Determine the (x, y) coordinate at the center of the cell enclosing the given text.  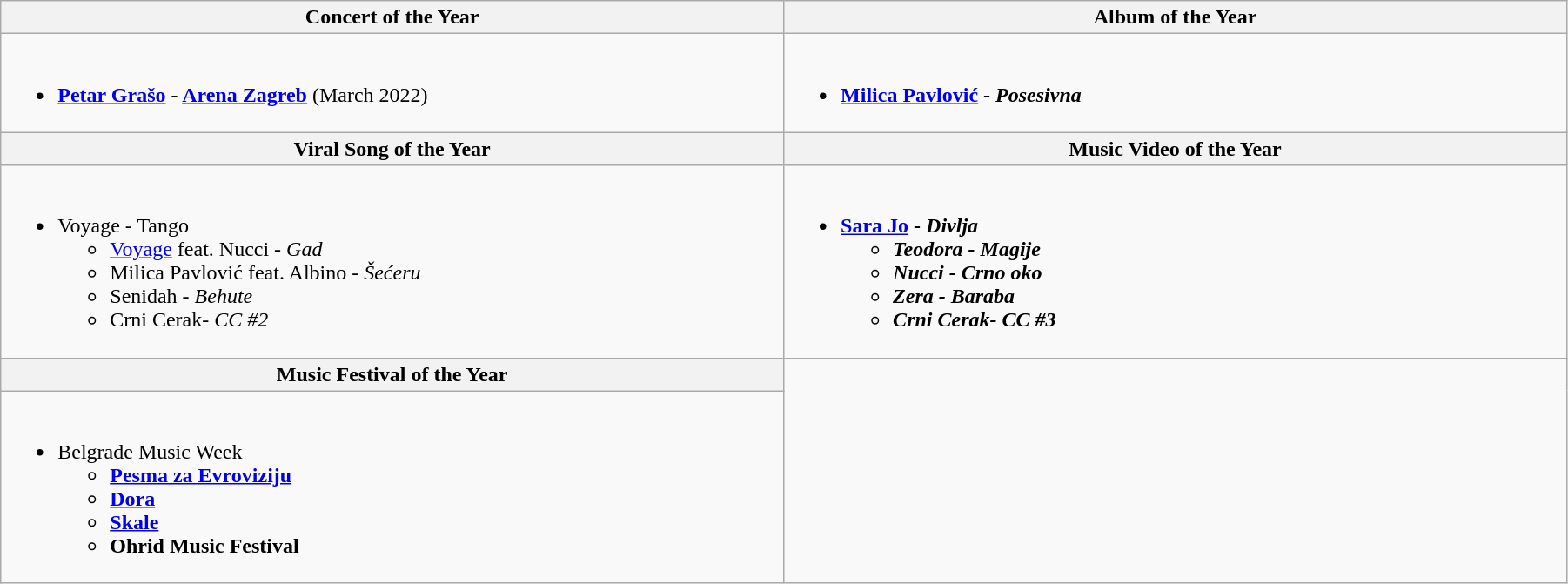
Sara Jo - DivljaTeodora - MagijeNucci - Crno okoZera - BarabaCrni Cerak- CC #3 (1176, 261)
Milica Pavlović - Posesivna (1176, 84)
Album of the Year (1176, 17)
Music Video of the Year (1176, 149)
Petar Grašo - Arena Zagreb (March 2022) (392, 84)
Concert of the Year (392, 17)
Belgrade Music WeekPesma za EvrovizijuDoraSkaleOhrid Music Festival (392, 487)
Music Festival of the Year (392, 374)
Viral Song of the Year (392, 149)
Voyage - TangoVoyage feat. Nucci - GadMilica Pavlović feat. Albino - ŠećeruSenidah - BehuteCrni Cerak- CC #2 (392, 261)
